Pinpoint the cell where the given text exists, returning its [x, y] midpoint coordinate. 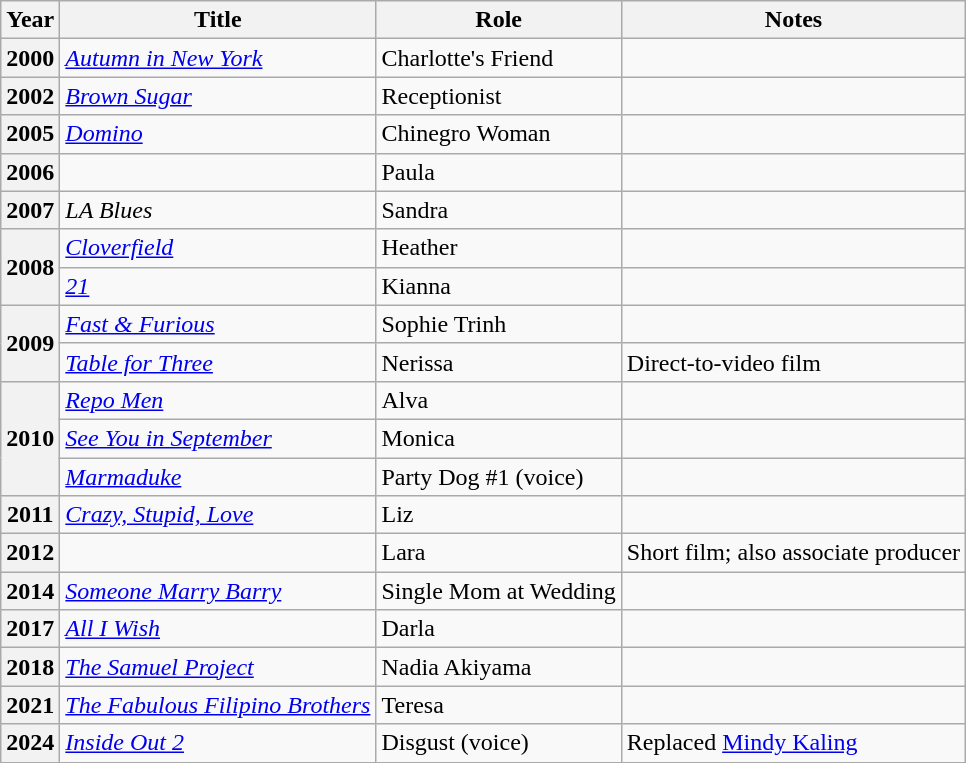
Party Dog #1 (voice) [498, 477]
2014 [30, 591]
Role [498, 20]
Domino [218, 134]
Table for Three [218, 362]
21 [218, 286]
All I Wish [218, 629]
Replaced Mindy Kaling [793, 743]
Monica [498, 438]
2012 [30, 553]
2000 [30, 58]
Autumn in New York [218, 58]
2010 [30, 438]
The Fabulous Filipino Brothers [218, 705]
Nerissa [498, 362]
Title [218, 20]
Liz [498, 515]
Teresa [498, 705]
Inside Out 2 [218, 743]
Fast & Furious [218, 324]
The Samuel Project [218, 667]
2017 [30, 629]
2007 [30, 210]
Single Mom at Wedding [498, 591]
Notes [793, 20]
Direct-to-video film [793, 362]
Paula [498, 172]
Cloverfield [218, 248]
Sophie Trinh [498, 324]
Marmaduke [218, 477]
Alva [498, 400]
2021 [30, 705]
2005 [30, 134]
Heather [498, 248]
2008 [30, 267]
2006 [30, 172]
Darla [498, 629]
2018 [30, 667]
Someone Marry Barry [218, 591]
See You in September [218, 438]
Receptionist [498, 96]
LA Blues [218, 210]
Sandra [498, 210]
Lara [498, 553]
2009 [30, 343]
Repo Men [218, 400]
Disgust (voice) [498, 743]
Kianna [498, 286]
Chinegro Woman [498, 134]
Nadia Akiyama [498, 667]
2011 [30, 515]
Brown Sugar [218, 96]
Crazy, Stupid, Love [218, 515]
Year [30, 20]
2002 [30, 96]
2024 [30, 743]
Short film; also associate producer [793, 553]
Charlotte's Friend [498, 58]
